Scan for the cell matching the given text and deliver its [x, y] coordinate at center. 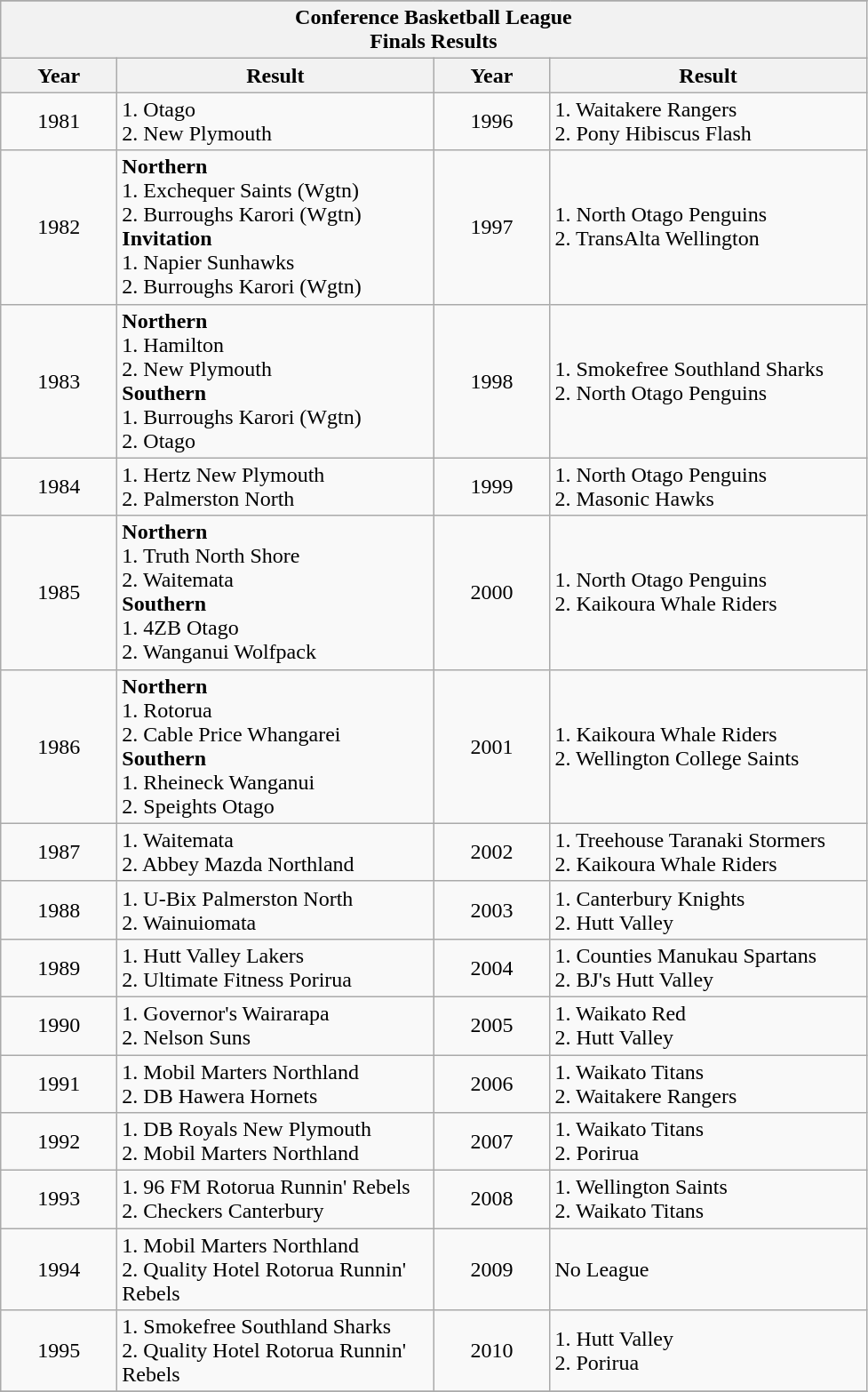
1981 [59, 121]
2006 [492, 1083]
2010 [492, 1351]
1. North Otago Penguins2. Kaikoura Whale Riders [708, 592]
1999 [492, 487]
2001 [492, 747]
1995 [59, 1351]
1986 [59, 747]
2000 [492, 592]
No League [708, 1269]
2003 [492, 910]
2002 [492, 852]
1. Mobil Marters Northland2. Quality Hotel Rotorua Runnin' Rebels [275, 1269]
1998 [492, 380]
1982 [59, 228]
Northern1. Exchequer Saints (Wgtn)2. Burroughs Karori (Wgtn)Invitation1. Napier Sunhawks2. Burroughs Karori (Wgtn) [275, 228]
1. Smokefree Southland Sharks2. Quality Hotel Rotorua Runnin' Rebels [275, 1351]
1. North Otago Penguins2. Masonic Hawks [708, 487]
1991 [59, 1083]
1. Wellington Saints2. Waikato Titans [708, 1200]
2004 [492, 967]
2008 [492, 1200]
Northern1. Hamilton2. New PlymouthSouthern1. Burroughs Karori (Wgtn)2. Otago [275, 380]
2007 [492, 1141]
1996 [492, 121]
1990 [59, 1026]
1988 [59, 910]
Northern1. Truth North Shore2. WaitemataSouthern1. 4ZB Otago2. Wanganui Wolfpack [275, 592]
1. Counties Manukau Spartans2. BJ's Hutt Valley [708, 967]
2009 [492, 1269]
1. Treehouse Taranaki Stormers2. Kaikoura Whale Riders [708, 852]
1. Smokefree Southland Sharks2. North Otago Penguins [708, 380]
1. Hertz New Plymouth2. Palmerston North [275, 487]
1983 [59, 380]
1. Waitemata2. Abbey Mazda Northland [275, 852]
1. DB Royals New Plymouth2. Mobil Marters Northland [275, 1141]
1. Otago2. New Plymouth [275, 121]
1. Kaikoura Whale Riders2. Wellington College Saints [708, 747]
1. Hutt Valley Lakers2. Ultimate Fitness Porirua [275, 967]
1997 [492, 228]
1993 [59, 1200]
1987 [59, 852]
1. Canterbury Knights2. Hutt Valley [708, 910]
1992 [59, 1141]
1. Waitakere Rangers2. Pony Hibiscus Flash [708, 121]
2005 [492, 1026]
1985 [59, 592]
Northern1. Rotorua2. Cable Price WhangareiSouthern1. Rheineck Wanganui2. Speights Otago [275, 747]
1989 [59, 967]
Conference Basketball LeagueFinals Results [434, 30]
1994 [59, 1269]
1. Waikato Red2. Hutt Valley [708, 1026]
1. North Otago Penguins2. TransAlta Wellington [708, 228]
1. Waikato Titans2. Waitakere Rangers [708, 1083]
1. Hutt Valley2. Porirua [708, 1351]
1. 96 FM Rotorua Runnin' Rebels2. Checkers Canterbury [275, 1200]
1. Governor's Wairarapa2. Nelson Suns [275, 1026]
1984 [59, 487]
1. U-Bix Palmerston North2. Wainuiomata [275, 910]
1. Mobil Marters Northland2. DB Hawera Hornets [275, 1083]
1. Waikato Titans2. Porirua [708, 1141]
